Pinpoint the cell where the given text exists, returning its (x, y) midpoint coordinate. 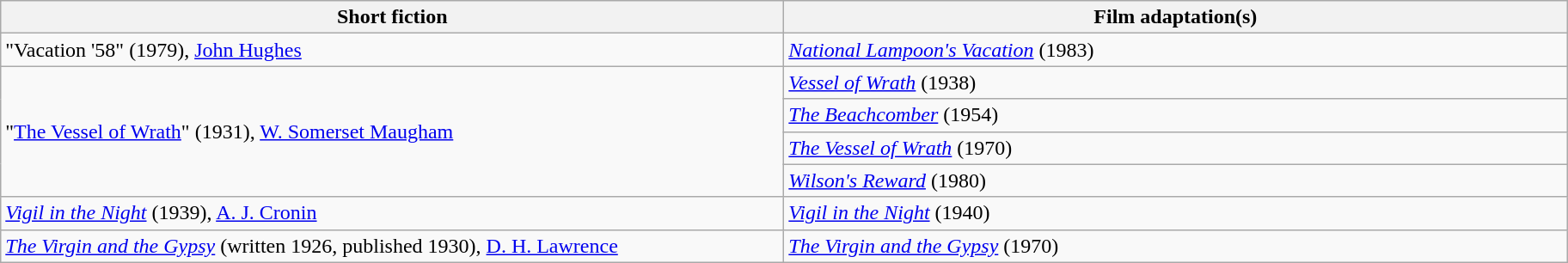
The Virgin and the Gypsy (1970) (1176, 246)
Short fiction (392, 17)
National Lampoon's Vacation (1983) (1176, 50)
Wilson's Reward (1980) (1176, 180)
Vigil in the Night (1939), A. J. Cronin (392, 213)
The Vessel of Wrath (1970) (1176, 148)
Vessel of Wrath (1938) (1176, 83)
The Beachcomber (1954) (1176, 115)
Vigil in the Night (1940) (1176, 213)
Film adaptation(s) (1176, 17)
"The Vessel of Wrath" (1931), W. Somerset Maugham (392, 131)
"Vacation '58" (1979), John Hughes (392, 50)
The Virgin and the Gypsy (written 1926, published 1930), D. H. Lawrence (392, 246)
